Scan for the cell matching the given text and deliver its (x, y) coordinate at center. 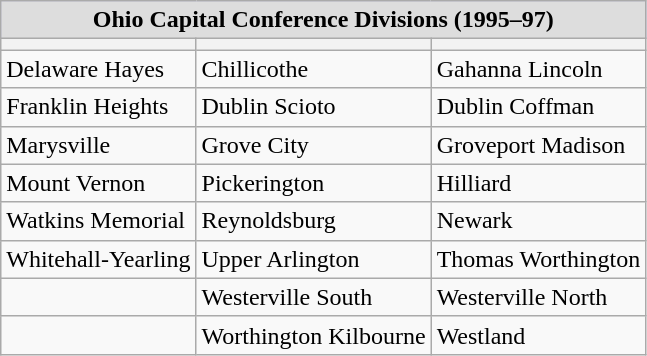
Ohio Capital Conference Divisions (1995–97) (324, 20)
Delaware Hayes (98, 69)
Westerville South (314, 297)
Upper Arlington (314, 259)
Westerville North (538, 297)
Whitehall-Yearling (98, 259)
Chillicothe (314, 69)
Grove City (314, 145)
Westland (538, 335)
Dublin Scioto (314, 107)
Dublin Coffman (538, 107)
Hilliard (538, 183)
Marysville (98, 145)
Mount Vernon (98, 183)
Groveport Madison (538, 145)
Watkins Memorial (98, 221)
Thomas Worthington (538, 259)
Newark (538, 221)
Worthington Kilbourne (314, 335)
Franklin Heights (98, 107)
Reynoldsburg (314, 221)
Pickerington (314, 183)
Gahanna Lincoln (538, 69)
